Scan for the cell matching the given text and deliver its (X, Y) coordinate at center. 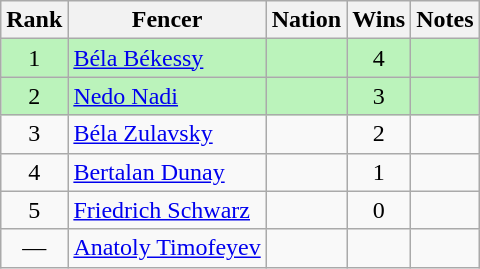
Nedo Nadi (167, 96)
— (34, 248)
Anatoly Timofeyev (167, 248)
Wins (379, 20)
Rank (34, 20)
Bertalan Dunay (167, 172)
Fencer (167, 20)
5 (34, 210)
Béla Békessy (167, 58)
0 (379, 210)
Notes (445, 20)
Béla Zulavsky (167, 134)
Nation (306, 20)
Friedrich Schwarz (167, 210)
